Detect which cell encompasses the target text, then output its (X, Y) center coordinate. 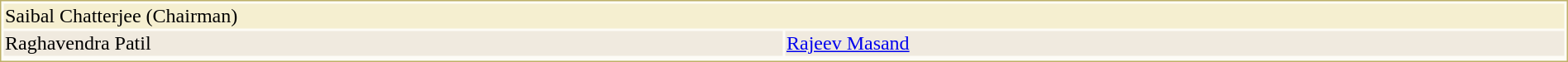
Raghavendra Patil (393, 44)
Saibal Chatterjee (Chairman) (784, 16)
Rajeev Masand (1175, 44)
